For the text-containing cell, return its midpoint in [x, y] coordinate format. 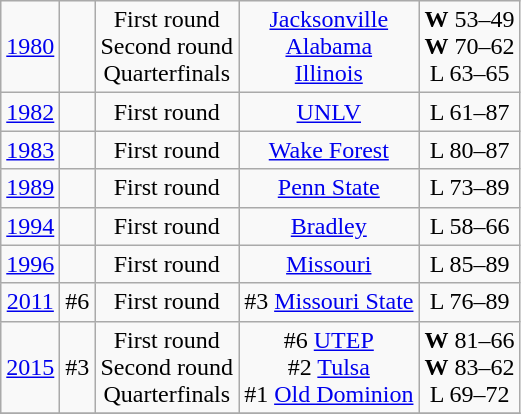
UNLV [329, 112]
L 73–89 [470, 188]
L 61–87 [470, 112]
L 76–89 [470, 302]
1989 [30, 188]
#6 [78, 302]
JacksonvilleAlabamaIllinois [329, 47]
2011 [30, 302]
1983 [30, 150]
L 58–66 [470, 226]
Penn State [329, 188]
#3 [78, 367]
W 81–66W 83–62L 69–72 [470, 367]
1980 [30, 47]
#6 UTEP#2 Tulsa#1 Old Dominion [329, 367]
2015 [30, 367]
Wake Forest [329, 150]
1996 [30, 264]
1982 [30, 112]
Missouri [329, 264]
L 80–87 [470, 150]
#3 Missouri State [329, 302]
L 85–89 [470, 264]
Bradley [329, 226]
W 53–49W 70–62 L 63–65 [470, 47]
1994 [30, 226]
